Locate the cell with the specified text and output its [x, y] center coordinate. 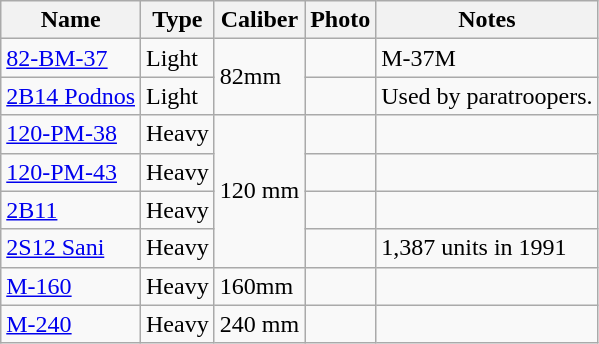
1,387 units in 1991 [487, 248]
M-160 [71, 286]
2B14 Podnos [71, 96]
120 mm [259, 191]
2S12 Sani [71, 248]
Used by paratroopers. [487, 96]
160mm [259, 286]
Caliber [259, 20]
240 mm [259, 324]
82-BM-37 [71, 58]
M-37M [487, 58]
Type [178, 20]
Name [71, 20]
M-240 [71, 324]
120-PM-38 [71, 134]
2B11 [71, 210]
Notes [487, 20]
82mm [259, 77]
Photo [340, 20]
120-PM-43 [71, 172]
